Extract the (x, y) coordinate from the center of the cell holding the provided text.  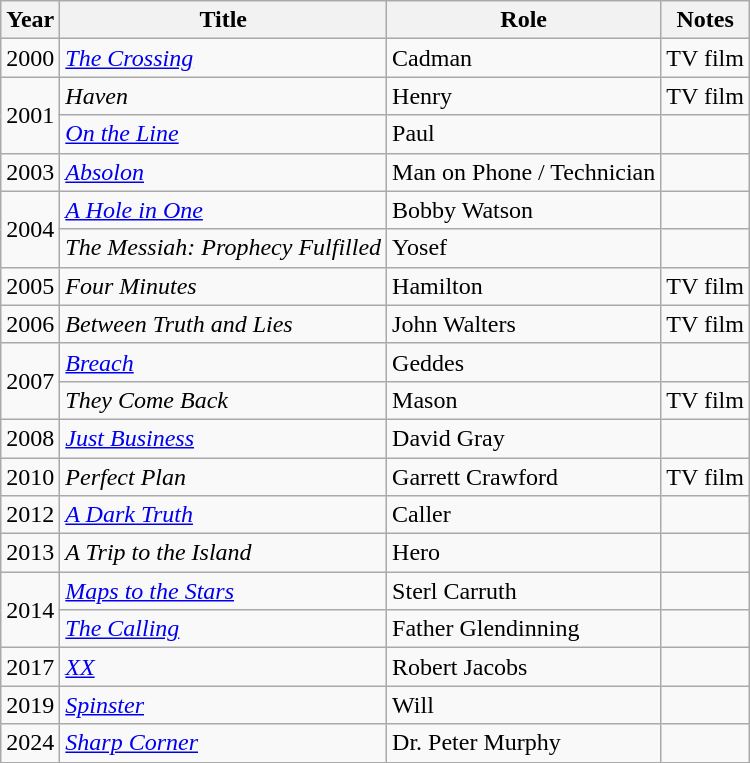
Caller (524, 515)
Robert Jacobs (524, 667)
2003 (30, 172)
2014 (30, 610)
Hamilton (524, 286)
2019 (30, 705)
Garrett Crawford (524, 477)
2001 (30, 115)
Bobby Watson (524, 210)
Will (524, 705)
Mason (524, 400)
Absolon (224, 172)
Role (524, 20)
A Trip to the Island (224, 553)
Year (30, 20)
Yosef (524, 248)
2000 (30, 58)
2008 (30, 438)
Between Truth and Lies (224, 324)
Paul (524, 134)
Title (224, 20)
Perfect Plan (224, 477)
2006 (30, 324)
2005 (30, 286)
2017 (30, 667)
A Dark Truth (224, 515)
Spinster (224, 705)
Sharp Corner (224, 743)
Just Business (224, 438)
The Calling (224, 629)
Man on Phone / Technician (524, 172)
A Hole in One (224, 210)
Cadman (524, 58)
John Walters (524, 324)
Sterl Carruth (524, 591)
2024 (30, 743)
XX (224, 667)
David Gray (524, 438)
The Crossing (224, 58)
Geddes (524, 362)
Maps to the Stars (224, 591)
Haven (224, 96)
The Messiah: Prophecy Fulfilled (224, 248)
2010 (30, 477)
2004 (30, 229)
Henry (524, 96)
Hero (524, 553)
Breach (224, 362)
2007 (30, 381)
Four Minutes (224, 286)
Father Glendinning (524, 629)
Notes (706, 20)
Dr. Peter Murphy (524, 743)
On the Line (224, 134)
2013 (30, 553)
2012 (30, 515)
They Come Back (224, 400)
